Return [x, y] of the center of cell containing provided text 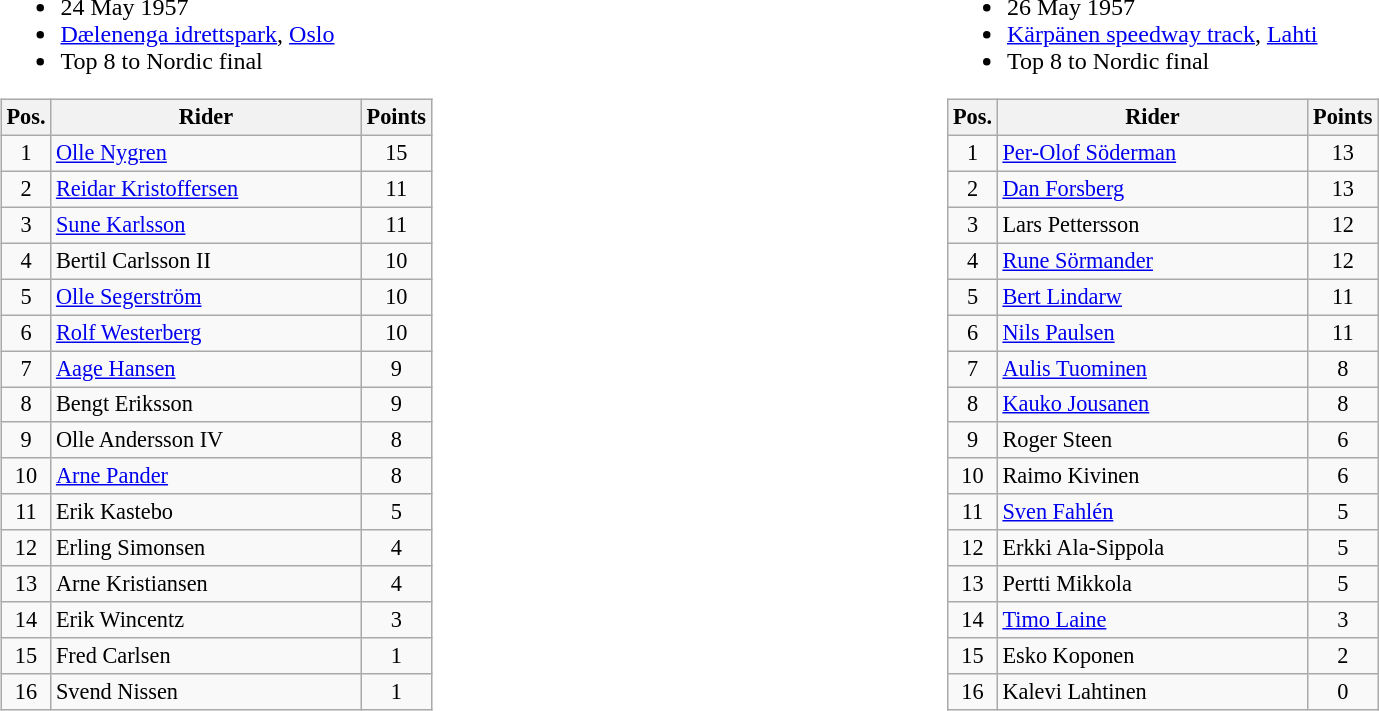
Pertti Mikkola [1152, 584]
Aulis Tuominen [1152, 369]
Bertil Carlsson II [206, 261]
Sven Fahlén [1152, 512]
Lars Pettersson [1152, 225]
Dan Forsberg [1152, 189]
Rolf Westerberg [206, 333]
Bengt Eriksson [206, 404]
Erik Wincentz [206, 620]
Olle Segerström [206, 297]
Olle Nygren [206, 153]
Sune Karlsson [206, 225]
Timo Laine [1152, 620]
Fred Carlsen [206, 656]
Olle Andersson IV [206, 440]
Rune Sörmander [1152, 261]
Raimo Kivinen [1152, 476]
Esko Koponen [1152, 656]
Arne Pander [206, 476]
0 [1343, 692]
Reidar Kristoffersen [206, 189]
Svend Nissen [206, 692]
Aage Hansen [206, 369]
Per-Olof Söderman [1152, 153]
Roger Steen [1152, 440]
Bert Lindarw [1152, 297]
Erik Kastebo [206, 512]
Erling Simonsen [206, 548]
Kauko Jousanen [1152, 404]
Arne Kristiansen [206, 584]
Erkki Ala-Sippola [1152, 548]
Kalevi Lahtinen [1152, 692]
Nils Paulsen [1152, 333]
